From the cell containing the given text, extract its center point as (X, Y) coordinate. 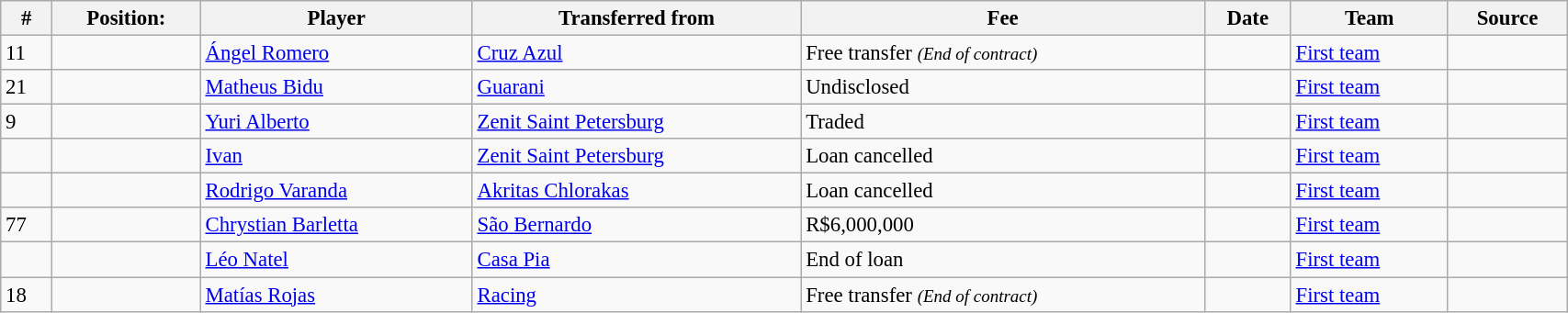
# (27, 18)
End of loan (1003, 260)
Transferred from (637, 18)
Undisclosed (1003, 87)
77 (27, 225)
11 (27, 53)
Fee (1003, 18)
Traded (1003, 122)
Ivan (336, 156)
Casa Pia (637, 260)
Guarani (637, 87)
Position: (127, 18)
Ángel Romero (336, 53)
Akritas Chlorakas (637, 191)
São Bernardo (637, 225)
Player (336, 18)
Matías Rojas (336, 295)
Date (1247, 18)
Léo Natel (336, 260)
Cruz Azul (637, 53)
R$6,000,000 (1003, 225)
18 (27, 295)
Team (1369, 18)
21 (27, 87)
9 (27, 122)
Rodrigo Varanda (336, 191)
Yuri Alberto (336, 122)
Matheus Bidu (336, 87)
Source (1506, 18)
Racing (637, 295)
Chrystian Barletta (336, 225)
